Search for the cell housing the specified text and yield its (x, y) center coordinate. 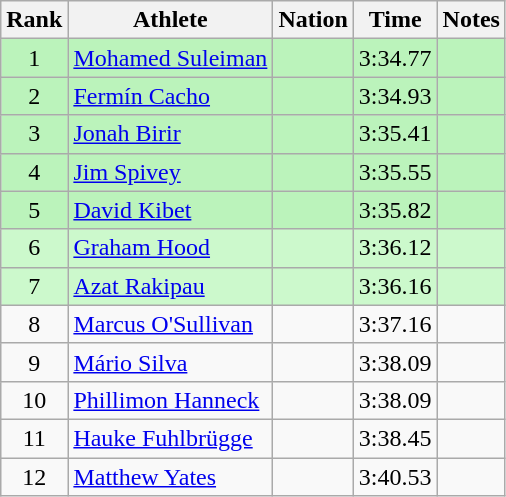
Rank (34, 20)
3:34.77 (395, 58)
6 (34, 248)
Athlete (170, 20)
10 (34, 400)
3:36.16 (395, 286)
Nation (313, 20)
3 (34, 134)
Jim Spivey (170, 172)
8 (34, 324)
Notes (471, 20)
3:37.16 (395, 324)
Jonah Birir (170, 134)
Graham Hood (170, 248)
Fermín Cacho (170, 96)
3:35.41 (395, 134)
3:35.82 (395, 210)
Marcus O'Sullivan (170, 324)
David Kibet (170, 210)
9 (34, 362)
5 (34, 210)
Mohamed Suleiman (170, 58)
11 (34, 438)
12 (34, 477)
Time (395, 20)
3:38.45 (395, 438)
Hauke Fuhlbrügge (170, 438)
Phillimon Hanneck (170, 400)
3:34.93 (395, 96)
Matthew Yates (170, 477)
7 (34, 286)
3:36.12 (395, 248)
2 (34, 96)
4 (34, 172)
Mário Silva (170, 362)
Azat Rakipau (170, 286)
3:35.55 (395, 172)
3:40.53 (395, 477)
1 (34, 58)
